Locate the cell with the specified text and output its [X, Y] center coordinate. 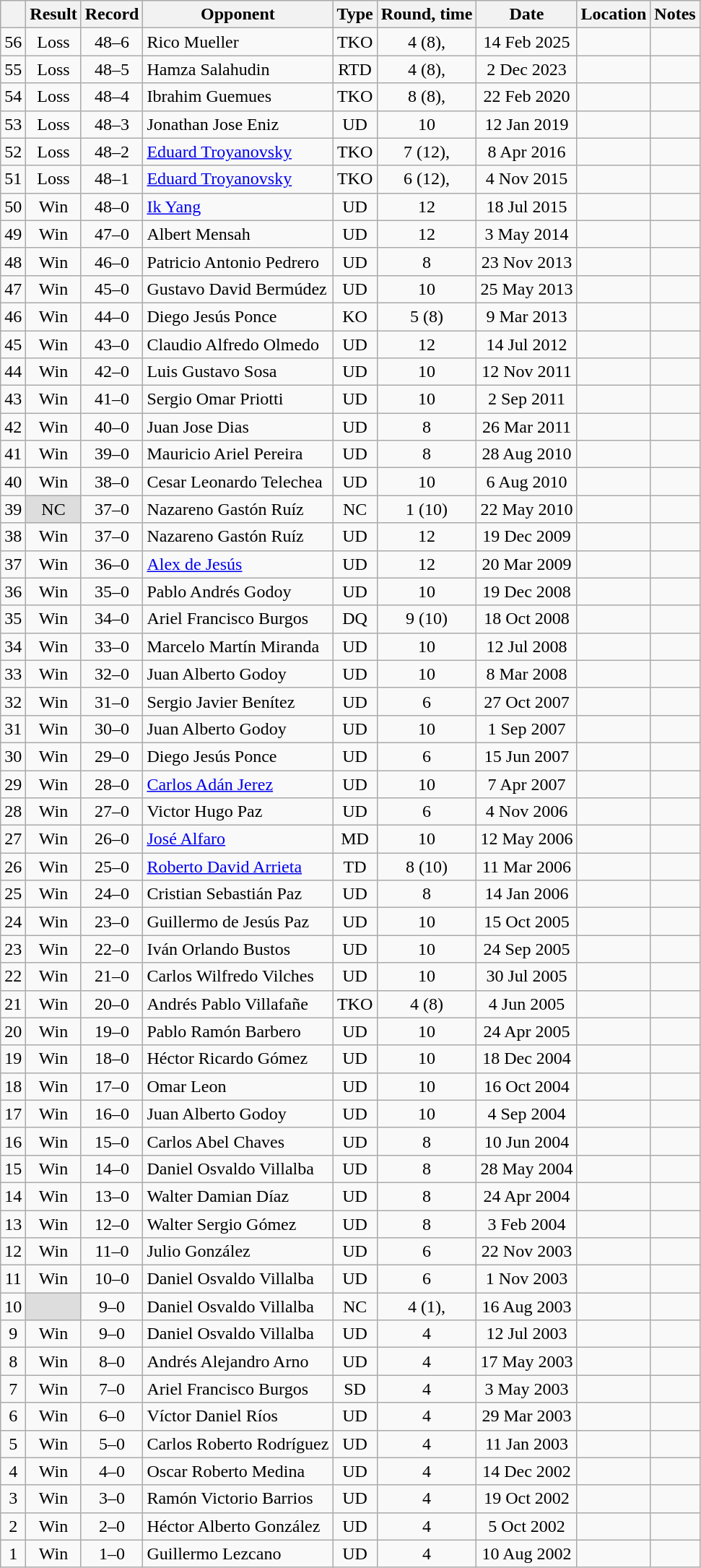
Oscar Roberto Medina [238, 1471]
Carlos Wilfredo Vilches [238, 976]
SD [355, 1389]
Guillermo de Jesús Paz [238, 922]
2 Sep 2011 [527, 399]
DQ [355, 619]
28 [13, 812]
Andrés Alejandro Arno [238, 1361]
24 Sep 2005 [527, 949]
20–0 [112, 1004]
Victor Hugo Paz [238, 812]
11 [13, 1279]
12 Jul 2008 [527, 646]
17 [13, 1114]
56 [13, 42]
14 Jan 2006 [527, 894]
43 [13, 399]
Opponent [238, 14]
15 [13, 1169]
8 (10) [427, 867]
Carlos Roberto Rodríguez [238, 1444]
24 Apr 2004 [527, 1196]
5 (8) [427, 316]
48–2 [112, 152]
30–0 [112, 729]
Carlos Abel Chaves [238, 1141]
Hamza Salahudin [238, 69]
6–0 [112, 1416]
5–0 [112, 1444]
38–0 [112, 482]
MD [355, 839]
47 [13, 289]
47–0 [112, 234]
19 [13, 1059]
Andrés Pablo Villafañe [238, 1004]
48–3 [112, 124]
Albert Mensah [238, 234]
1 (10) [427, 509]
28–0 [112, 784]
20 [13, 1031]
3 May 2014 [527, 234]
8–0 [112, 1361]
53 [13, 124]
30 [13, 756]
7 Apr 2007 [527, 784]
Roberto David Arrieta [238, 867]
1 [13, 1554]
55 [13, 69]
29–0 [112, 756]
22 May 2010 [527, 509]
26–0 [112, 839]
15 Jun 2007 [527, 756]
15–0 [112, 1141]
46 [13, 316]
14 [13, 1196]
Omar Leon [238, 1086]
25 [13, 894]
19 Dec 2009 [527, 537]
42–0 [112, 372]
27 Oct 2007 [527, 701]
19 Dec 2008 [527, 592]
2 Dec 2023 [527, 69]
18–0 [112, 1059]
Ik Yang [238, 207]
34–0 [112, 619]
17 May 2003 [527, 1361]
12 May 2006 [527, 839]
Alex de Jesús [238, 564]
50 [13, 207]
Ibrahim Guemues [238, 97]
14–0 [112, 1169]
Walter Damian Díaz [238, 1196]
36 [13, 592]
9 [13, 1334]
21 [13, 1004]
12 Jul 2003 [527, 1334]
2 [13, 1526]
Luis Gustavo Sosa [238, 372]
28 Aug 2010 [527, 454]
3 [13, 1499]
23 [13, 949]
3 Feb 2004 [527, 1224]
6 Aug 2010 [527, 482]
Víctor Daniel Ríos [238, 1416]
41 [13, 454]
22 Feb 2020 [527, 97]
24 Apr 2005 [527, 1031]
32–0 [112, 674]
48–4 [112, 97]
2–0 [112, 1526]
13–0 [112, 1196]
22–0 [112, 949]
RTD [355, 69]
19–0 [112, 1031]
12 Jan 2019 [527, 124]
Gustavo David Bermúdez [238, 289]
40 [13, 482]
30 Jul 2005 [527, 976]
27 [13, 839]
54 [13, 97]
9 Mar 2013 [527, 316]
26 Mar 2011 [527, 427]
29 [13, 784]
Notes [675, 14]
35–0 [112, 592]
Juan Jose Dias [238, 427]
Cristian Sebastián Paz [238, 894]
5 Oct 2002 [527, 1526]
14 Jul 2012 [527, 345]
48–0 [112, 207]
24–0 [112, 894]
11 Jan 2003 [527, 1444]
44 [13, 372]
40–0 [112, 427]
16 [13, 1141]
16 Aug 2003 [527, 1307]
Sergio Omar Priotti [238, 399]
Mauricio Ariel Pereira [238, 454]
Location [614, 14]
TD [355, 867]
Carlos Adán Jerez [238, 784]
7 [13, 1389]
38 [13, 537]
1 Nov 2003 [527, 1279]
4–0 [112, 1471]
3 May 2003 [527, 1389]
1–0 [112, 1554]
4 Sep 2004 [527, 1114]
45 [13, 345]
Guillermo Lezcano [238, 1554]
4 (8) [427, 1004]
33–0 [112, 646]
8 Apr 2016 [527, 152]
8 (8), [427, 97]
27–0 [112, 812]
23–0 [112, 922]
Date [527, 14]
Walter Sergio Gómez [238, 1224]
35 [13, 619]
14 Dec 2002 [527, 1471]
25 May 2013 [527, 289]
Héctor Ricardo Gómez [238, 1059]
31–0 [112, 701]
Marcelo Martín Miranda [238, 646]
26 [13, 867]
17–0 [112, 1086]
Julio González [238, 1252]
44–0 [112, 316]
4 Nov 2015 [527, 179]
48 [13, 261]
7 (12), [427, 152]
49 [13, 234]
7–0 [112, 1389]
28 May 2004 [527, 1169]
Rico Mueller [238, 42]
20 Mar 2009 [527, 564]
14 Feb 2025 [527, 42]
25–0 [112, 867]
32 [13, 701]
Pablo Ramón Barbero [238, 1031]
1 Sep 2007 [527, 729]
Record [112, 14]
Ramón Victorio Barrios [238, 1499]
18 Jul 2015 [527, 207]
8 Mar 2008 [527, 674]
22 Nov 2003 [527, 1252]
10–0 [112, 1279]
36–0 [112, 564]
Cesar Leonardo Telechea [238, 482]
9 (10) [427, 619]
11–0 [112, 1252]
43–0 [112, 345]
42 [13, 427]
11 Mar 2006 [527, 867]
Iván Orlando Bustos [238, 949]
Result [53, 14]
13 [13, 1224]
41–0 [112, 399]
3–0 [112, 1499]
46–0 [112, 261]
48–6 [112, 42]
6 (12), [427, 179]
4 Nov 2006 [527, 812]
29 Mar 2003 [527, 1416]
23 Nov 2013 [527, 261]
15 Oct 2005 [527, 922]
39–0 [112, 454]
48–5 [112, 69]
José Alfaro [238, 839]
Jonathan Jose Eniz [238, 124]
18 [13, 1086]
24 [13, 922]
19 Oct 2002 [527, 1499]
39 [13, 509]
12 Nov 2011 [527, 372]
16 Oct 2004 [527, 1086]
Claudio Alfredo Olmedo [238, 345]
18 Dec 2004 [527, 1059]
10 Aug 2002 [527, 1554]
10 Jun 2004 [527, 1141]
Round, time [427, 14]
Patricio Antonio Pedrero [238, 261]
16–0 [112, 1114]
4 (1), [427, 1307]
48–1 [112, 179]
Type [355, 14]
KO [355, 316]
52 [13, 152]
4 Jun 2005 [527, 1004]
Pablo Andrés Godoy [238, 592]
45–0 [112, 289]
12–0 [112, 1224]
33 [13, 674]
34 [13, 646]
Sergio Javier Benítez [238, 701]
21–0 [112, 976]
Héctor Alberto González [238, 1526]
51 [13, 179]
22 [13, 976]
5 [13, 1444]
18 Oct 2008 [527, 619]
31 [13, 729]
37 [13, 564]
